Extract the [X, Y] coordinate from the center of the cell holding the provided text.  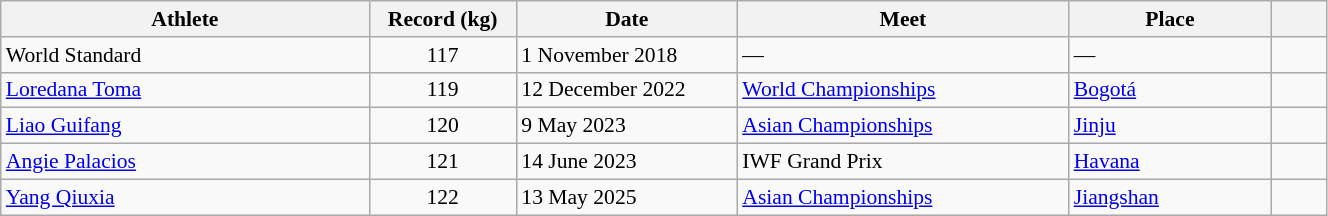
Angie Palacios [185, 162]
Yang Qiuxia [185, 197]
121 [442, 162]
117 [442, 55]
14 June 2023 [626, 162]
Jiangshan [1170, 197]
Bogotá [1170, 90]
122 [442, 197]
Date [626, 19]
Liao Guifang [185, 126]
12 December 2022 [626, 90]
Athlete [185, 19]
Record (kg) [442, 19]
13 May 2025 [626, 197]
120 [442, 126]
World Championships [902, 90]
1 November 2018 [626, 55]
Place [1170, 19]
Meet [902, 19]
Jinju [1170, 126]
119 [442, 90]
Havana [1170, 162]
9 May 2023 [626, 126]
IWF Grand Prix [902, 162]
World Standard [185, 55]
Loredana Toma [185, 90]
